Return the [X, Y] coordinate for the center point of the cell that contains the specified text.  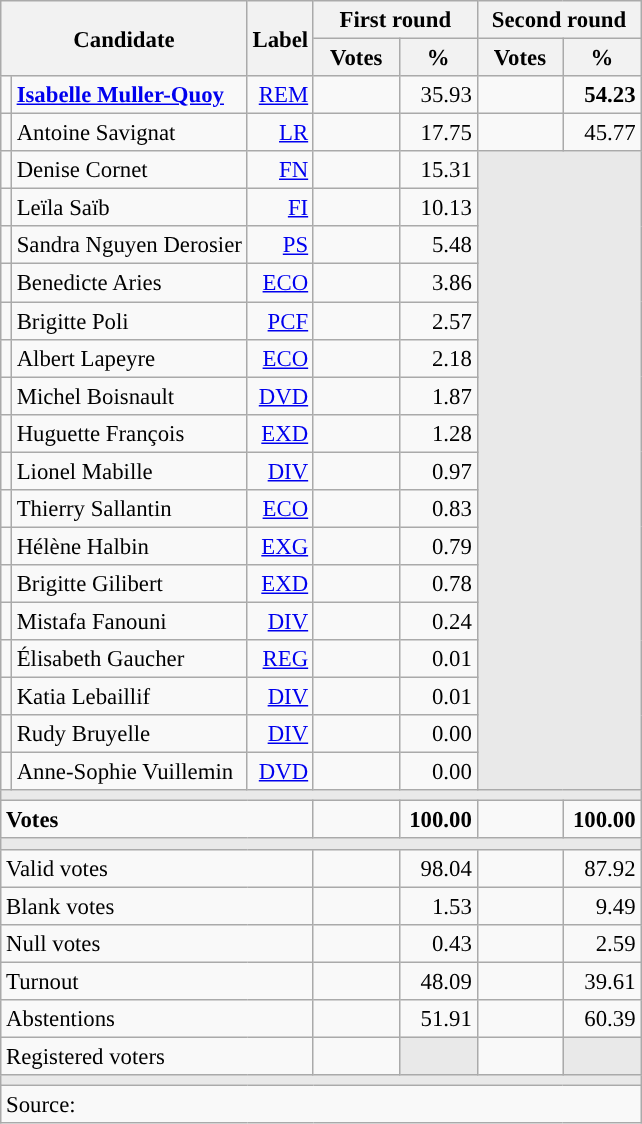
45.77 [602, 133]
Anne-Sophie Vuillemin [129, 772]
1.53 [438, 906]
Candidate [124, 38]
Benedicte Aries [129, 283]
48.09 [438, 981]
98.04 [438, 868]
Katia Lebaillif [129, 697]
Rudy Bruyelle [129, 734]
Albert Lapeyre [129, 358]
9.49 [602, 906]
Leïla Saïb [129, 208]
39.61 [602, 981]
Huguette François [129, 433]
Valid votes [158, 868]
FN [280, 170]
2.57 [438, 321]
17.75 [438, 133]
0.97 [438, 471]
Isabelle Muller-Quoy [129, 95]
FI [280, 208]
Second round [559, 20]
EXG [280, 546]
Label [280, 38]
0.79 [438, 546]
Lionel Mabille [129, 471]
0.43 [438, 943]
5.48 [438, 245]
35.93 [438, 95]
Source: [321, 1104]
0.78 [438, 584]
1.87 [438, 396]
0.83 [438, 509]
Brigitte Poli [129, 321]
Élisabeth Gaucher [129, 659]
0.24 [438, 621]
87.92 [602, 868]
2.18 [438, 358]
51.91 [438, 1019]
Denise Cornet [129, 170]
Thierry Sallantin [129, 509]
54.23 [602, 95]
Turnout [158, 981]
Antoine Savignat [129, 133]
15.31 [438, 170]
Michel Boisnault [129, 396]
LR [280, 133]
Abstentions [158, 1019]
2.59 [602, 943]
Hélène Halbin [129, 546]
Mistafa Fanouni [129, 621]
PCF [280, 321]
REM [280, 95]
3.86 [438, 283]
Brigitte Gilibert [129, 584]
1.28 [438, 433]
PS [280, 245]
60.39 [602, 1019]
Registered voters [158, 1056]
Null votes [158, 943]
10.13 [438, 208]
First round [395, 20]
Blank votes [158, 906]
REG [280, 659]
Sandra Nguyen Derosier [129, 245]
